Provide the [X, Y] coordinate of the cell's center where the given text is located.  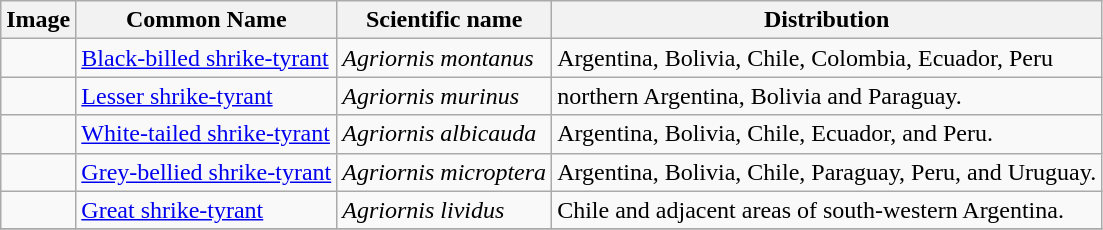
Agriornis murinus [444, 96]
Black-billed shrike-tyrant [206, 58]
Argentina, Bolivia, Chile, Ecuador, and Peru. [827, 134]
northern Argentina, Bolivia and Paraguay. [827, 96]
Chile and adjacent areas of south-western Argentina. [827, 210]
Scientific name [444, 20]
Agriornis lividus [444, 210]
Grey-bellied shrike-tyrant [206, 172]
Image [38, 20]
Distribution [827, 20]
Agriornis montanus [444, 58]
White-tailed shrike-tyrant [206, 134]
Argentina, Bolivia, Chile, Paraguay, Peru, and Uruguay. [827, 172]
Great shrike-tyrant [206, 210]
Argentina, Bolivia, Chile, Colombia, Ecuador, Peru [827, 58]
Lesser shrike-tyrant [206, 96]
Agriornis microptera [444, 172]
Agriornis albicauda [444, 134]
Common Name [206, 20]
